Extract the [X, Y] coordinate from the center of the cell holding the provided text.  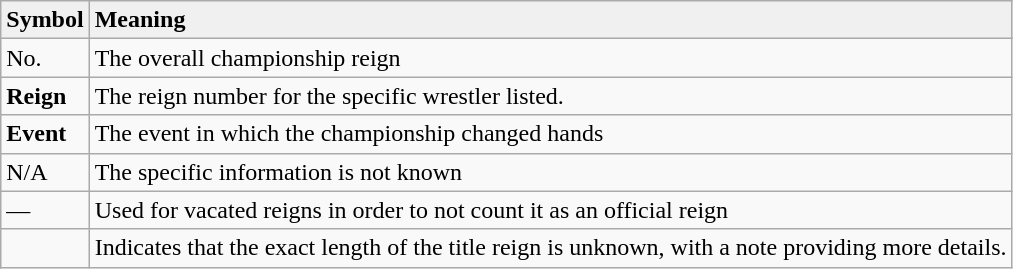
Indicates that the exact length of the title reign is unknown, with a note providing more details. [550, 248]
— [45, 210]
Symbol [45, 20]
The overall championship reign [550, 58]
Reign [45, 96]
Used for vacated reigns in order to not count it as an official reign [550, 210]
N/A [45, 172]
No. [45, 58]
The reign number for the specific wrestler listed. [550, 96]
Meaning [550, 20]
Event [45, 134]
The event in which the championship changed hands [550, 134]
The specific information is not known [550, 172]
